Search for the cell housing the specified text and yield its [X, Y] center coordinate. 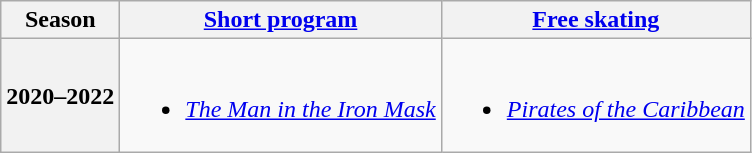
Free skating [596, 20]
Season [60, 20]
Short program [280, 20]
2020–2022 [60, 96]
The Man in the Iron Mask [280, 96]
Pirates of the Caribbean [596, 96]
